Return the (x, y) coordinate for the center point of the cell that contains the specified text.  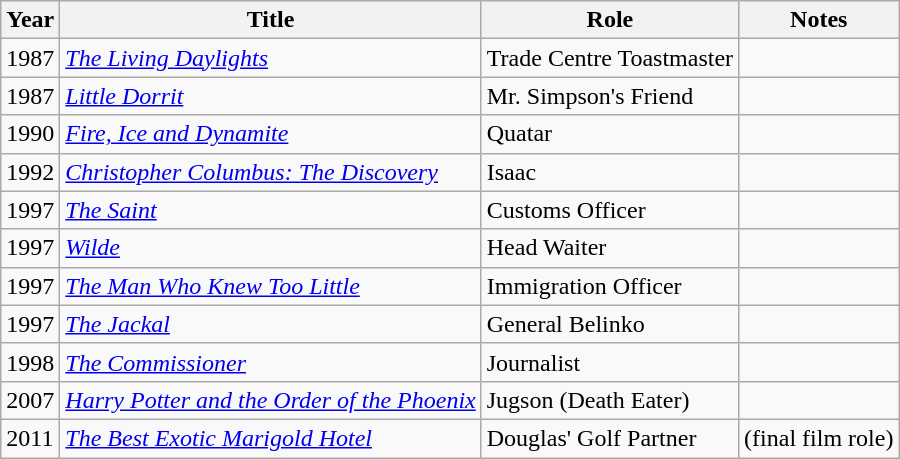
The Commissioner (270, 362)
Jugson (Death Eater) (610, 400)
Wilde (270, 248)
Journalist (610, 362)
Quatar (610, 134)
Mr. Simpson's Friend (610, 96)
Notes (819, 20)
Little Dorrit (270, 96)
Douglas' Golf Partner (610, 438)
Fire, Ice and Dynamite (270, 134)
Head Waiter (610, 248)
1990 (30, 134)
Isaac (610, 172)
Harry Potter and the Order of the Phoenix (270, 400)
1998 (30, 362)
General Belinko (610, 324)
2007 (30, 400)
The Living Daylights (270, 58)
Role (610, 20)
1992 (30, 172)
Christopher Columbus: The Discovery (270, 172)
Year (30, 20)
The Best Exotic Marigold Hotel (270, 438)
Trade Centre Toastmaster (610, 58)
Title (270, 20)
Immigration Officer (610, 286)
(final film role) (819, 438)
The Saint (270, 210)
The Jackal (270, 324)
Customs Officer (610, 210)
The Man Who Knew Too Little (270, 286)
2011 (30, 438)
